From the cell containing the given text, extract its center point as [X, Y] coordinate. 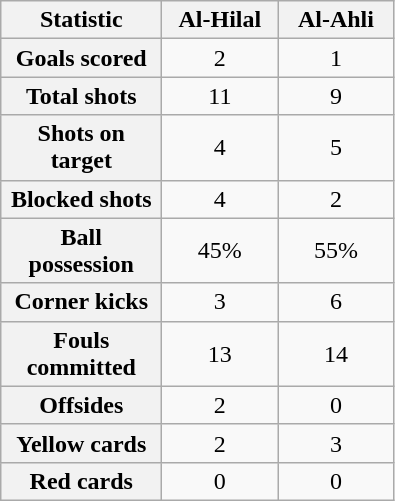
Al-Hilal [220, 20]
14 [336, 354]
6 [336, 302]
5 [336, 148]
Red cards [82, 481]
Yellow cards [82, 443]
Offsides [82, 405]
Goals scored [82, 58]
Corner kicks [82, 302]
Al-Ahli [336, 20]
9 [336, 96]
1 [336, 58]
Total shots [82, 96]
45% [220, 250]
Ball possession [82, 250]
Shots on target [82, 148]
Blocked shots [82, 199]
13 [220, 354]
Statistic [82, 20]
55% [336, 250]
Fouls committed [82, 354]
11 [220, 96]
